Return (X, Y) of the center of cell containing provided text 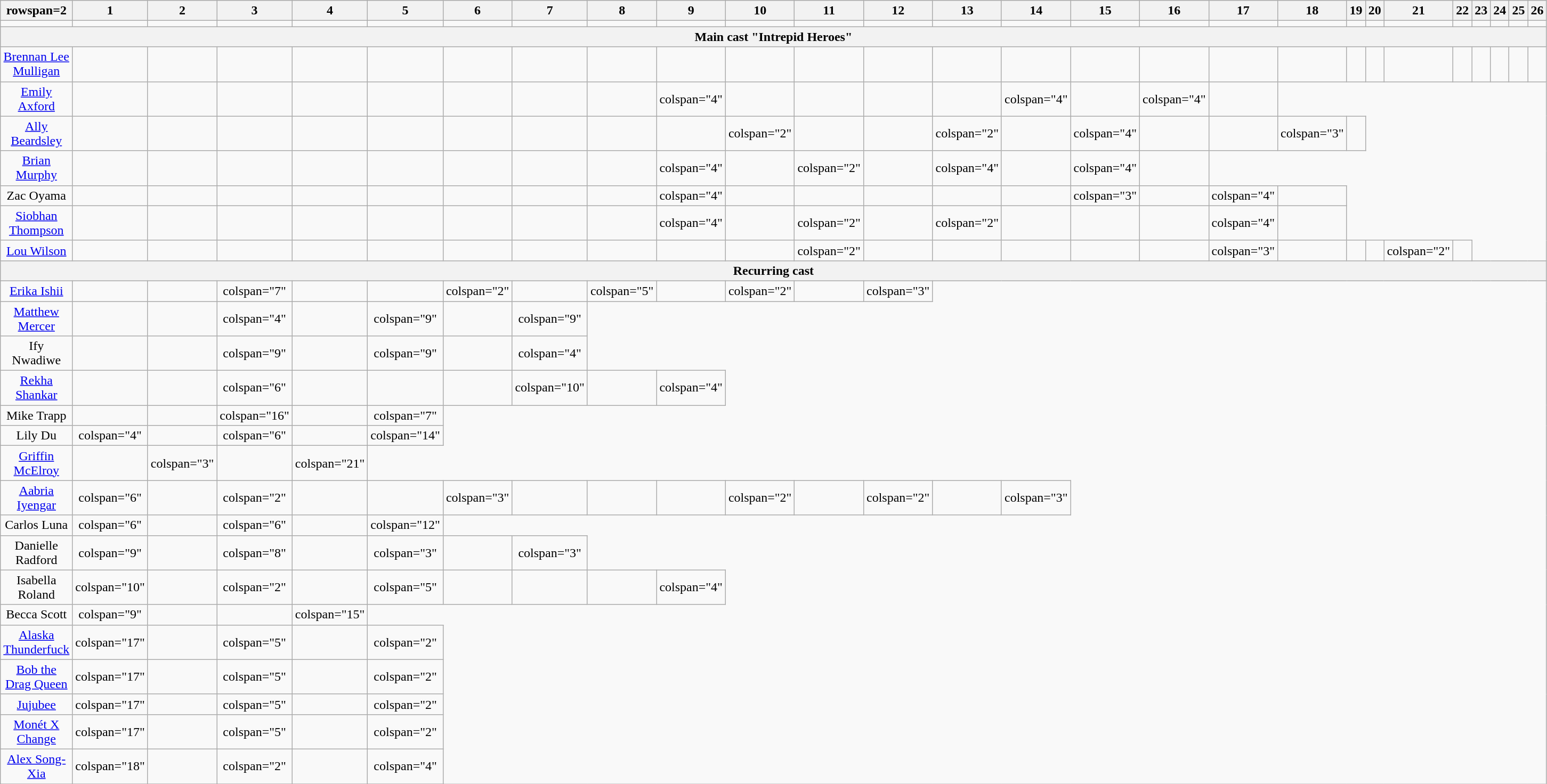
16 (1175, 11)
Ify Nwadiwe (36, 354)
22 (1462, 11)
Rekha Shankar (36, 388)
Erika Ishii (36, 291)
Griffin McElroy (36, 463)
Matthew Mercer (36, 318)
Recurring cast (774, 271)
colspan="15" (330, 615)
Carlos Luna (36, 525)
Isabella Roland (36, 587)
11 (829, 11)
Alex Song-Xia (36, 766)
13 (967, 11)
Danielle Radford (36, 553)
24 (1500, 11)
17 (1243, 11)
9 (691, 11)
4 (330, 11)
23 (1481, 11)
20 (1375, 11)
colspan="21" (330, 463)
colspan="8" (255, 553)
Brian Murphy (36, 168)
Lily Du (36, 436)
colspan="18" (110, 766)
Bob the Drag Queen (36, 676)
colspan="12" (406, 525)
7 (550, 11)
3 (255, 11)
Lou Wilson (36, 250)
25 (1519, 11)
2 (182, 11)
18 (1313, 11)
21 (1419, 11)
Mike Trapp (36, 415)
Brennan Lee Mulligan (36, 64)
1 (110, 11)
8 (622, 11)
Monét X Change (36, 732)
12 (898, 11)
colspan="14" (406, 436)
rowspan=2 (36, 11)
Jujubee (36, 704)
colspan="16" (255, 415)
15 (1105, 11)
19 (1356, 11)
14 (1036, 11)
Zac Oyama (36, 195)
26 (1537, 11)
5 (406, 11)
6 (477, 11)
Becca Scott (36, 615)
Siobhan Thompson (36, 223)
Alaska Thunderfuck (36, 642)
Main cast "Intrepid Heroes" (774, 37)
Ally Beardsley (36, 133)
Aabria Iyengar (36, 497)
Emily Axford (36, 99)
10 (760, 11)
